Scan for the cell matching the given text and deliver its [x, y] coordinate at center. 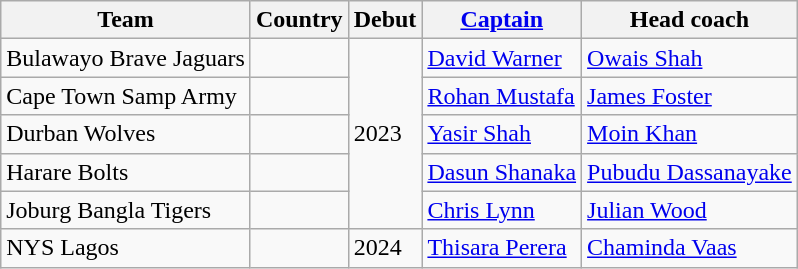
Yasir Shah [502, 134]
Rohan Mustafa [502, 96]
Harare Bolts [126, 172]
Chris Lynn [502, 210]
Cape Town Samp Army [126, 96]
2024 [385, 248]
Bulawayo Brave Jaguars [126, 58]
Julian Wood [690, 210]
Durban Wolves [126, 134]
James Foster [690, 96]
Joburg Bangla Tigers [126, 210]
Country [299, 20]
Moin Khan [690, 134]
Captain [502, 20]
Thisara Perera [502, 248]
Debut [385, 20]
Dasun Shanaka [502, 172]
Team [126, 20]
Head coach [690, 20]
Pubudu Dassanayake [690, 172]
Owais Shah [690, 58]
Chaminda Vaas [690, 248]
David Warner [502, 58]
NYS Lagos [126, 248]
2023 [385, 134]
